Detect which cell encompasses the target text, then output its (X, Y) center coordinate. 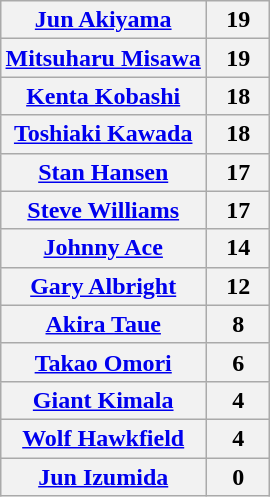
12 (238, 286)
Takao Omori (103, 362)
0 (238, 477)
Mitsuharu Misawa (103, 58)
Johnny Ace (103, 248)
Gary Albright (103, 286)
Giant Kimala (103, 400)
Kenta Kobashi (103, 96)
Stan Hansen (103, 172)
Wolf Hawkfield (103, 438)
8 (238, 324)
Steve Williams (103, 210)
Jun Akiyama (103, 20)
Jun Izumida (103, 477)
Akira Taue (103, 324)
Toshiaki Kawada (103, 134)
14 (238, 248)
6 (238, 362)
